Scan for the cell matching the given text and deliver its (X, Y) coordinate at center. 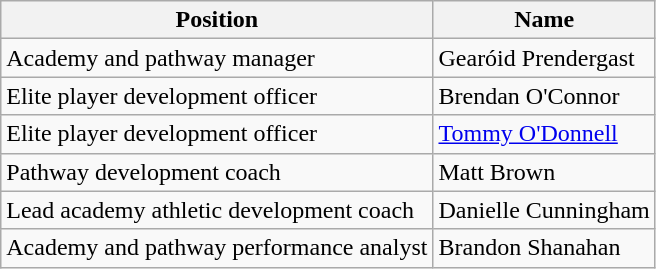
Brendan O'Connor (544, 96)
Matt Brown (544, 172)
Gearóid Prendergast (544, 58)
Name (544, 20)
Pathway development coach (217, 172)
Academy and pathway manager (217, 58)
Lead academy athletic development coach (217, 210)
Tommy O'Donnell (544, 134)
Danielle Cunningham (544, 210)
Academy and pathway performance analyst (217, 248)
Position (217, 20)
Brandon Shanahan (544, 248)
